Locate the cell with the specified text and output its [X, Y] center coordinate. 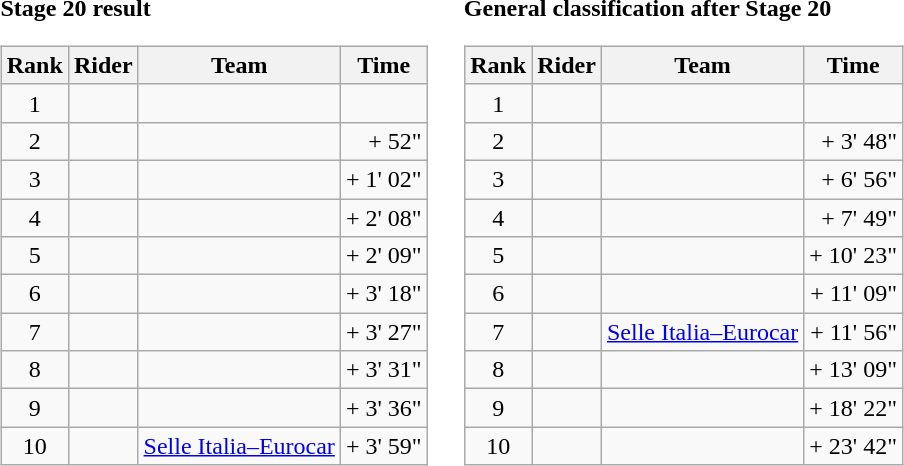
+ 3' 59" [384, 446]
+ 3' 31" [384, 370]
+ 52" [384, 141]
+ 18' 22" [854, 408]
+ 3' 36" [384, 408]
+ 3' 48" [854, 141]
+ 6' 56" [854, 179]
+ 1' 02" [384, 179]
+ 11' 56" [854, 332]
+ 3' 27" [384, 332]
+ 13' 09" [854, 370]
+ 11' 09" [854, 294]
+ 10' 23" [854, 256]
+ 2' 08" [384, 217]
+ 7' 49" [854, 217]
+ 23' 42" [854, 446]
+ 3' 18" [384, 294]
+ 2' 09" [384, 256]
